Extract the (X, Y) coordinate from the center of the cell holding the provided text.  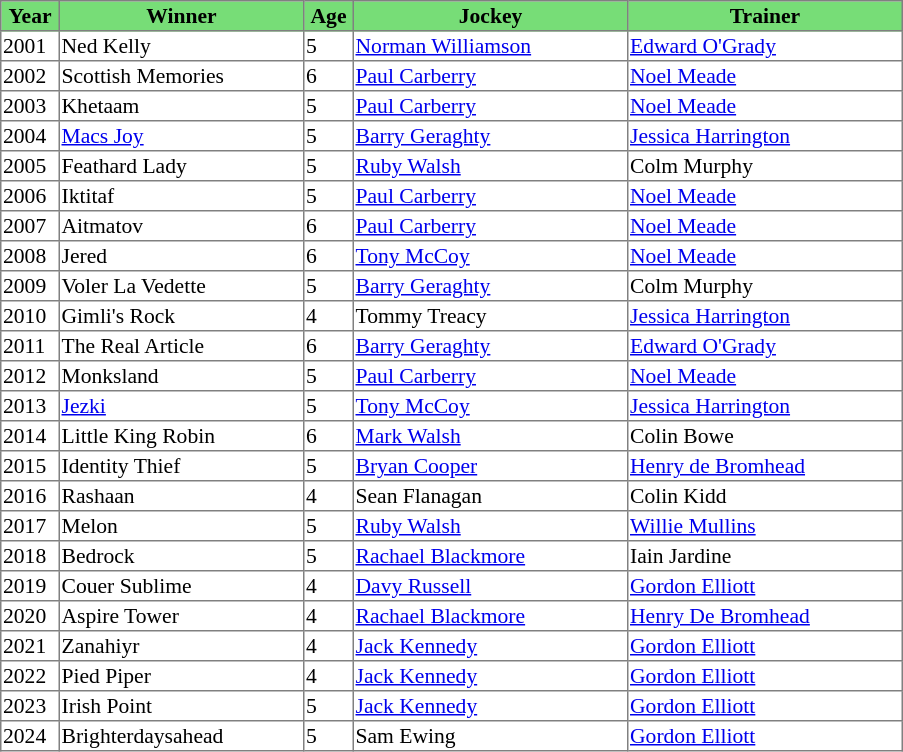
2002 (30, 76)
2020 (30, 616)
Sam Ewing (490, 736)
Henry de Bromhead (765, 466)
2006 (30, 196)
Couer Sublime (181, 586)
Gimli's Rock (181, 316)
2017 (30, 526)
2024 (30, 736)
2009 (30, 286)
Aitmatov (181, 226)
Pied Piper (181, 676)
Monksland (181, 376)
Iktitaf (181, 196)
2023 (30, 706)
2021 (30, 646)
Henry De Bromhead (765, 616)
Melon (181, 526)
Norman Williamson (490, 46)
2015 (30, 466)
Jockey (490, 16)
Age (329, 16)
2008 (30, 256)
Colin Bowe (765, 436)
Willie Mullins (765, 526)
Davy Russell (490, 586)
Colin Kidd (765, 496)
2019 (30, 586)
2013 (30, 406)
Ned Kelly (181, 46)
2012 (30, 376)
Brighterdaysahead (181, 736)
2007 (30, 226)
Iain Jardine (765, 556)
Little King Robin (181, 436)
Aspire Tower (181, 616)
Sean Flanagan (490, 496)
Jezki (181, 406)
Trainer (765, 16)
2003 (30, 106)
Scottish Memories (181, 76)
2010 (30, 316)
Year (30, 16)
2001 (30, 46)
2004 (30, 136)
Winner (181, 16)
The Real Article (181, 346)
Mark Walsh (490, 436)
2022 (30, 676)
2005 (30, 166)
Bedrock (181, 556)
Bryan Cooper (490, 466)
Identity Thief (181, 466)
2016 (30, 496)
Feathard Lady (181, 166)
Voler La Vedette (181, 286)
Irish Point (181, 706)
2011 (30, 346)
Khetaam (181, 106)
Macs Joy (181, 136)
Tommy Treacy (490, 316)
Jered (181, 256)
Zanahiyr (181, 646)
Rashaan (181, 496)
2014 (30, 436)
2018 (30, 556)
